Identify which cell holds the provided text, then report its (X, Y) central coordinate. 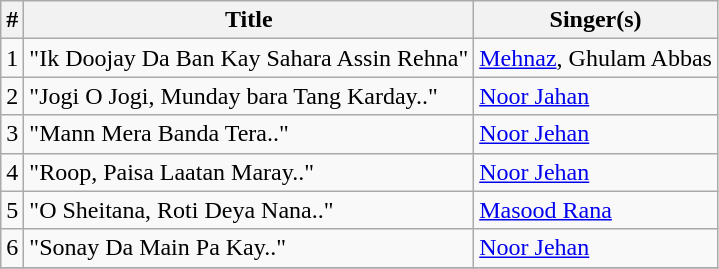
Singer(s) (596, 20)
3 (12, 134)
"Roop, Paisa Laatan Maray.." (249, 172)
"Sonay Da Main Pa Kay.." (249, 248)
Masood Rana (596, 210)
1 (12, 58)
5 (12, 210)
6 (12, 248)
Title (249, 20)
2 (12, 96)
"Ik Doojay Da Ban Kay Sahara Assin Rehna" (249, 58)
Noor Jahan (596, 96)
"O Sheitana, Roti Deya Nana.." (249, 210)
"Mann Mera Banda Tera.." (249, 134)
# (12, 20)
"Jogi O Jogi, Munday bara Tang Karday.." (249, 96)
Mehnaz, Ghulam Abbas (596, 58)
4 (12, 172)
